Pinpoint the cell where the given text exists, returning its [x, y] midpoint coordinate. 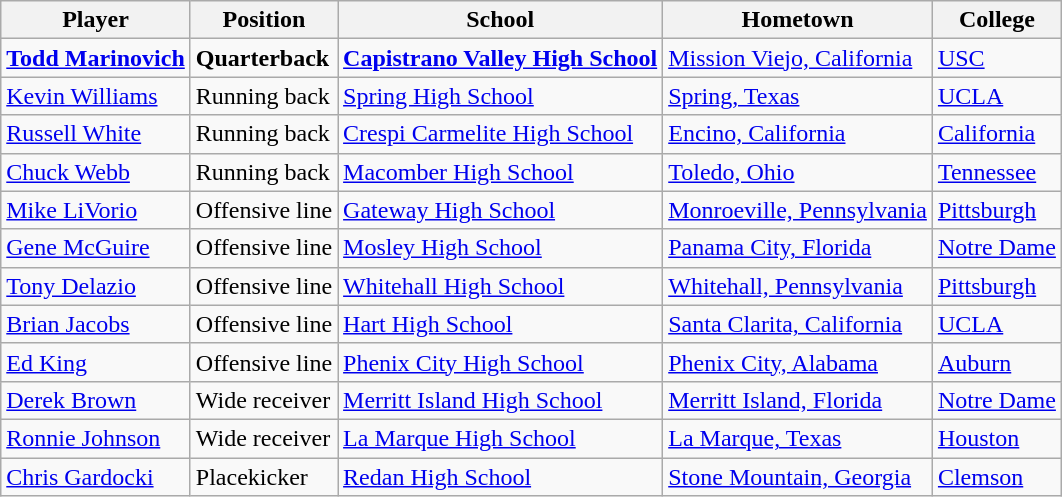
Tony Delazio [96, 286]
Phenix City, Alabama [798, 362]
Encino, California [798, 134]
Player [96, 20]
Clemson [996, 477]
Chuck Webb [96, 172]
USC [996, 58]
College [996, 20]
La Marque, Texas [798, 438]
Brian Jacobs [96, 324]
Kevin Williams [96, 96]
La Marque High School [500, 438]
Mosley High School [500, 248]
Santa Clarita, California [798, 324]
Position [264, 20]
Whitehall, Pennsylvania [798, 286]
Gateway High School [500, 210]
Macomber High School [500, 172]
Todd Marinovich [96, 58]
Chris Gardocki [96, 477]
Toledo, Ohio [798, 172]
Auburn [996, 362]
Panama City, Florida [798, 248]
Redan High School [500, 477]
Mission Viejo, California [798, 58]
Merritt Island, Florida [798, 400]
Phenix City High School [500, 362]
Stone Mountain, Georgia [798, 477]
Crespi Carmelite High School [500, 134]
Capistrano Valley High School [500, 58]
Ed King [96, 362]
Hometown [798, 20]
Gene McGuire [96, 248]
Quarterback [264, 58]
Hart High School [500, 324]
Mike LiVorio [96, 210]
Houston [996, 438]
Monroeville, Pennsylvania [798, 210]
Merritt Island High School [500, 400]
Derek Brown [96, 400]
Spring High School [500, 96]
Ronnie Johnson [96, 438]
School [500, 20]
Placekicker [264, 477]
Spring, Texas [798, 96]
Tennessee [996, 172]
California [996, 134]
Whitehall High School [500, 286]
Russell White [96, 134]
